Provide the (X, Y) coordinate of the cell's center where the given text is located.  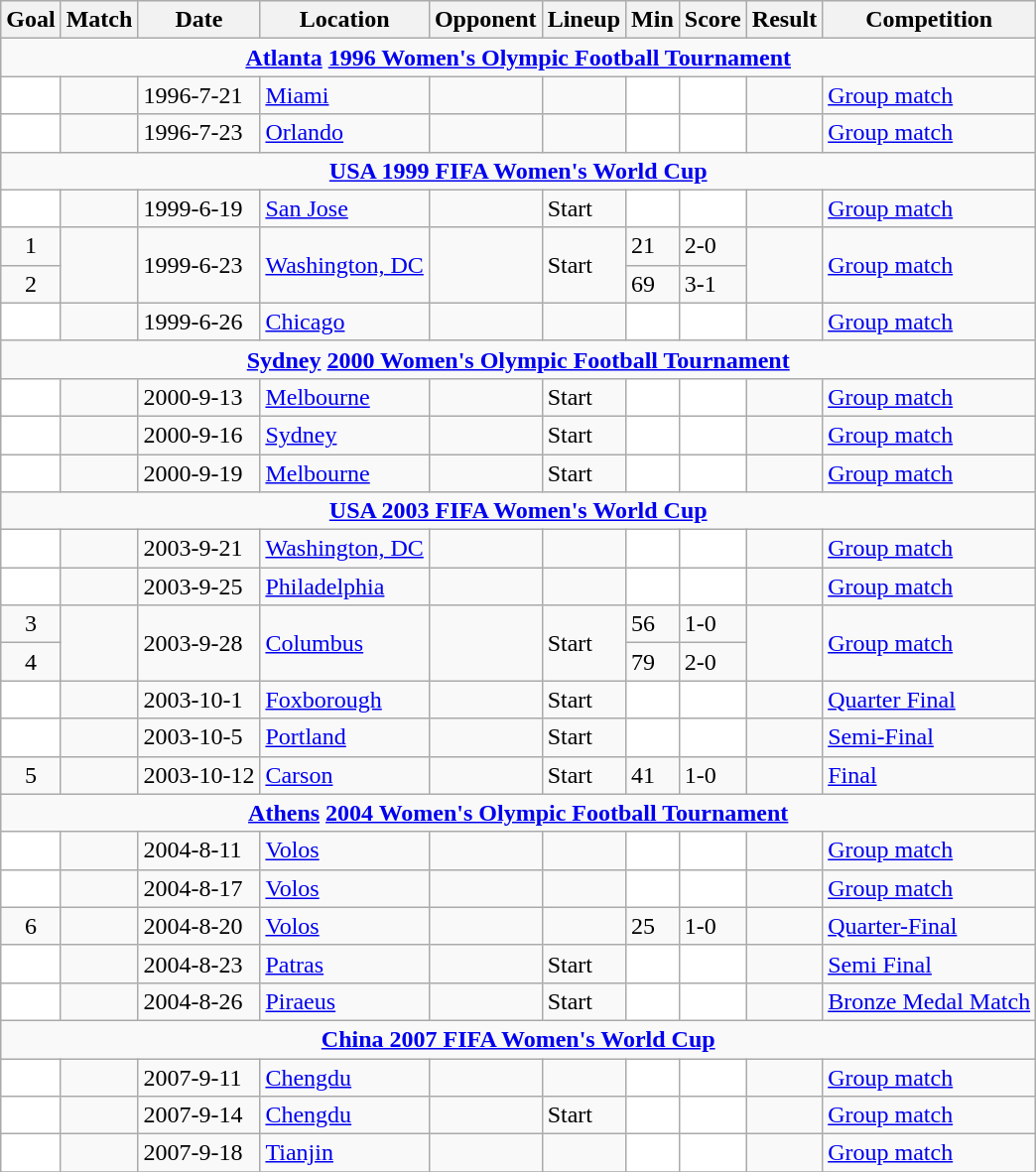
2 (31, 284)
69 (653, 284)
Foxborough (344, 700)
2000-9-19 (198, 473)
Philadelphia (344, 586)
79 (653, 662)
1996-7-23 (198, 133)
2003-10-1 (198, 700)
Opponent (485, 20)
2007-9-14 (198, 1115)
1999-6-19 (198, 208)
Competition (929, 20)
56 (653, 624)
Semi Final (929, 964)
Semi-Final (929, 737)
Patras (344, 964)
San Jose (344, 208)
Match (99, 20)
Carson (344, 775)
Piraeus (344, 1001)
USA 1999 FIFA Women's World Cup (518, 171)
Columbus (344, 643)
2000-9-16 (198, 435)
Sydney 2000 Women's Olympic Football Tournament (518, 359)
2003-9-21 (198, 549)
1999-6-26 (198, 322)
Location (344, 20)
Lineup (583, 20)
2000-9-13 (198, 397)
Goal (31, 20)
Athens 2004 Women's Olympic Football Tournament (518, 813)
Result (784, 20)
6 (31, 926)
3 (31, 624)
2003-10-12 (198, 775)
2003-10-5 (198, 737)
Quarter-Final (929, 926)
2007-9-18 (198, 1153)
China 2007 FIFA Women's World Cup (518, 1039)
2004-8-11 (198, 850)
Min (653, 20)
Orlando (344, 133)
2004-8-20 (198, 926)
2004-8-26 (198, 1001)
4 (31, 662)
Chicago (344, 322)
2003-9-28 (198, 643)
Portland (344, 737)
Bronze Medal Match (929, 1001)
2004-8-23 (198, 964)
25 (653, 926)
2004-8-17 (198, 888)
Sydney (344, 435)
USA 2003 FIFA Women's World Cup (518, 511)
41 (653, 775)
21 (653, 246)
5 (31, 775)
Date (198, 20)
Miami (344, 95)
Tianjin (344, 1153)
2003-9-25 (198, 586)
Atlanta 1996 Women's Olympic Football Tournament (518, 58)
Quarter Final (929, 700)
Final (929, 775)
Score (712, 20)
3-1 (712, 284)
1999-6-23 (198, 265)
2007-9-11 (198, 1077)
1 (31, 246)
1996-7-21 (198, 95)
